Pinpoint the cell where the given text exists, returning its [X, Y] midpoint coordinate. 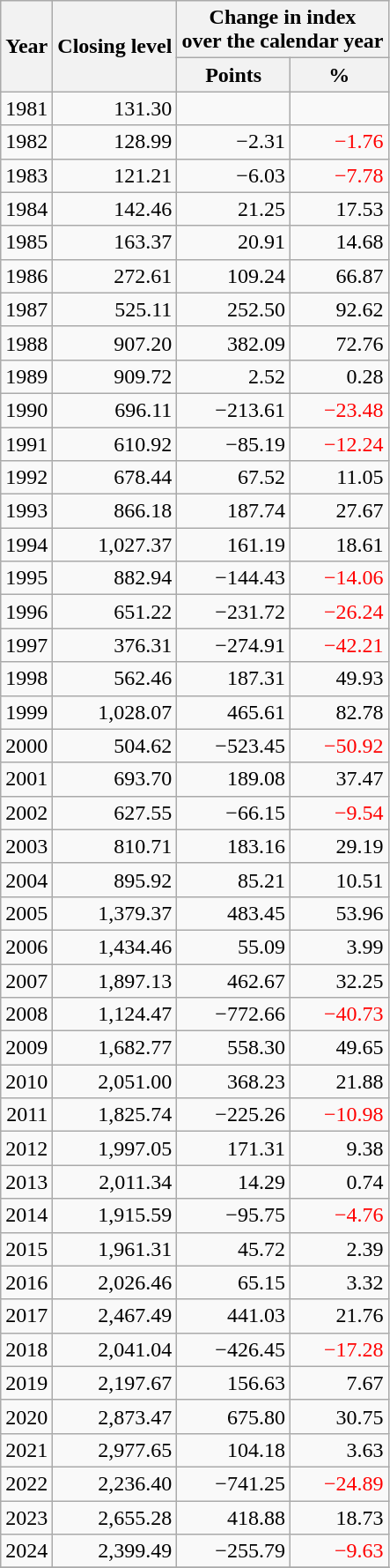
610.92 [114, 443]
1985 [26, 242]
418.88 [234, 1517]
1989 [26, 376]
18.73 [339, 1517]
2024 [26, 1551]
−17.28 [339, 1349]
187.74 [234, 511]
2021 [26, 1450]
27.67 [339, 511]
128.99 [114, 142]
Change in indexover the calendar year [283, 30]
1992 [26, 478]
−6.03 [234, 175]
1,825.74 [114, 1115]
2,236.40 [114, 1483]
−14.06 [339, 578]
2001 [26, 779]
2015 [26, 1249]
1986 [26, 276]
1,379.37 [114, 913]
483.45 [234, 913]
562.46 [114, 679]
2,399.49 [114, 1551]
−50.92 [339, 746]
−255.79 [234, 1551]
14.29 [234, 1182]
693.70 [114, 779]
21.76 [339, 1316]
1,027.37 [114, 545]
1,897.13 [114, 981]
866.18 [114, 511]
1990 [26, 410]
3.63 [339, 1450]
161.19 [234, 545]
189.08 [234, 779]
121.21 [114, 175]
163.37 [114, 242]
1984 [26, 209]
2011 [26, 1115]
7.67 [339, 1383]
21.25 [234, 209]
2023 [26, 1517]
2.39 [339, 1249]
171.31 [234, 1148]
558.30 [234, 1048]
−10.98 [339, 1115]
882.94 [114, 578]
−523.45 [234, 746]
−1.76 [339, 142]
272.61 [114, 276]
909.72 [114, 376]
9.38 [339, 1148]
Closing level [114, 46]
1,434.46 [114, 947]
−24.89 [339, 1483]
−4.76 [339, 1215]
−42.21 [339, 645]
−9.54 [339, 813]
696.11 [114, 410]
187.31 [234, 679]
441.03 [234, 1316]
2017 [26, 1316]
2,655.28 [114, 1517]
−95.75 [234, 1215]
−40.73 [339, 1014]
% [339, 75]
1982 [26, 142]
20.91 [234, 242]
156.63 [234, 1383]
14.68 [339, 242]
49.93 [339, 679]
45.72 [234, 1249]
65.15 [234, 1282]
142.46 [114, 209]
1998 [26, 679]
465.61 [234, 712]
67.52 [234, 478]
2019 [26, 1383]
2002 [26, 813]
525.11 [114, 309]
1,124.47 [114, 1014]
2022 [26, 1483]
1997 [26, 645]
907.20 [114, 343]
−426.45 [234, 1349]
2000 [26, 746]
1996 [26, 612]
2018 [26, 1349]
368.23 [234, 1081]
2004 [26, 880]
−144.43 [234, 578]
30.75 [339, 1416]
810.71 [114, 846]
Points [234, 75]
376.31 [114, 645]
2,197.67 [114, 1383]
2,873.47 [114, 1416]
92.62 [339, 309]
−66.15 [234, 813]
3.99 [339, 947]
2.52 [234, 376]
2009 [26, 1048]
462.67 [234, 981]
2010 [26, 1081]
0.28 [339, 376]
504.62 [114, 746]
10.51 [339, 880]
1999 [26, 712]
−7.78 [339, 175]
2007 [26, 981]
651.22 [114, 612]
2,051.00 [114, 1081]
1993 [26, 511]
29.19 [339, 846]
2,026.46 [114, 1282]
2,977.65 [114, 1450]
55.09 [234, 947]
82.78 [339, 712]
1,915.59 [114, 1215]
3.32 [339, 1282]
18.61 [339, 545]
1,961.31 [114, 1249]
1994 [26, 545]
49.65 [339, 1048]
678.44 [114, 478]
11.05 [339, 478]
85.21 [234, 880]
−741.25 [234, 1483]
382.09 [234, 343]
21.88 [339, 1081]
1995 [26, 578]
−772.66 [234, 1014]
−9.63 [339, 1551]
−26.24 [339, 612]
675.80 [234, 1416]
2012 [26, 1148]
32.25 [339, 981]
Year [26, 46]
2006 [26, 947]
2,011.34 [114, 1182]
2013 [26, 1182]
252.50 [234, 309]
627.55 [114, 813]
895.92 [114, 880]
−213.61 [234, 410]
183.16 [234, 846]
66.87 [339, 276]
37.47 [339, 779]
2014 [26, 1215]
2,041.04 [114, 1349]
1981 [26, 108]
1,997.05 [114, 1148]
17.53 [339, 209]
104.18 [234, 1450]
53.96 [339, 913]
109.24 [234, 276]
2,467.49 [114, 1316]
2008 [26, 1014]
2020 [26, 1416]
1987 [26, 309]
131.30 [114, 108]
1,682.77 [114, 1048]
2005 [26, 913]
−12.24 [339, 443]
72.76 [339, 343]
−23.48 [339, 410]
0.74 [339, 1182]
−231.72 [234, 612]
2016 [26, 1282]
−2.31 [234, 142]
1988 [26, 343]
−225.26 [234, 1115]
−274.91 [234, 645]
−85.19 [234, 443]
1991 [26, 443]
2003 [26, 846]
1983 [26, 175]
1,028.07 [114, 712]
